Scan for the cell matching the given text and deliver its [x, y] coordinate at center. 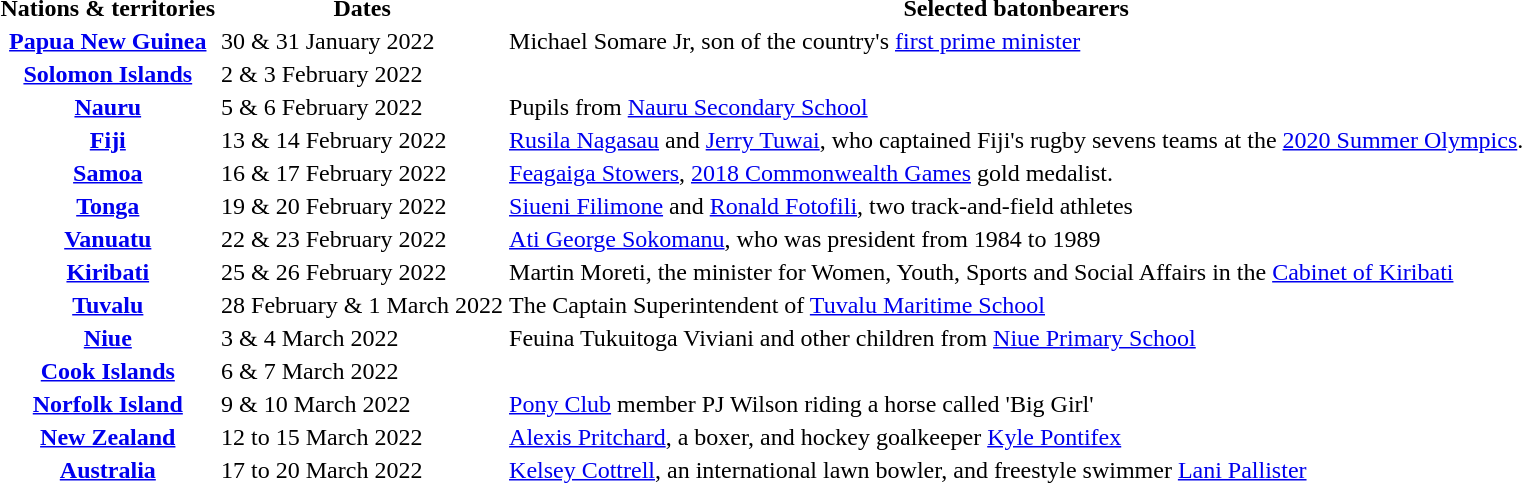
6 & 7 March 2022 [362, 371]
28 February & 1 March 2022 [362, 305]
5 & 6 February 2022 [362, 107]
3 & 4 March 2022 [362, 338]
25 & 26 February 2022 [362, 272]
13 & 14 February 2022 [362, 140]
16 & 17 February 2022 [362, 173]
12 to 15 March 2022 [362, 437]
19 & 20 February 2022 [362, 206]
22 & 23 February 2022 [362, 239]
30 & 31 January 2022 [362, 41]
9 & 10 March 2022 [362, 404]
2 & 3 February 2022 [362, 74]
